Provide the [x, y] coordinate of the cell's center where the given text is located.  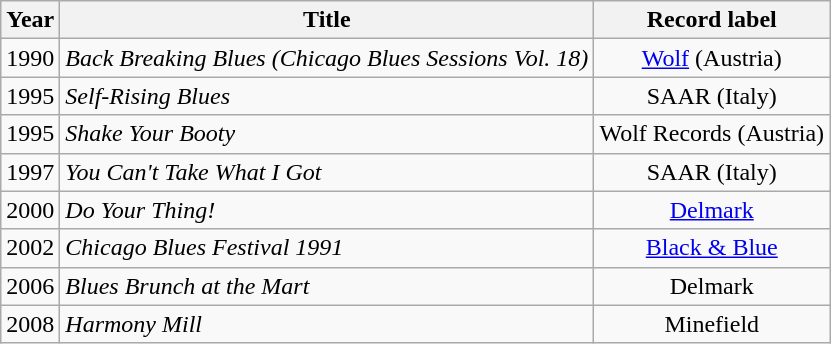
Self-Rising Blues [327, 96]
2002 [30, 248]
2008 [30, 324]
Shake Your Booty [327, 134]
Record label [712, 20]
Do Your Thing! [327, 210]
Title [327, 20]
Wolf (Austria) [712, 58]
Chicago Blues Festival 1991 [327, 248]
2006 [30, 286]
2000 [30, 210]
1997 [30, 172]
Blues Brunch at the Mart [327, 286]
Back Breaking Blues (Chicago Blues Sessions Vol. 18) [327, 58]
Year [30, 20]
Harmony Mill [327, 324]
You Can't Take What I Got [327, 172]
Wolf Records (Austria) [712, 134]
Black & Blue [712, 248]
1990 [30, 58]
Minefield [712, 324]
